Detect which cell encompasses the target text, then output its (X, Y) center coordinate. 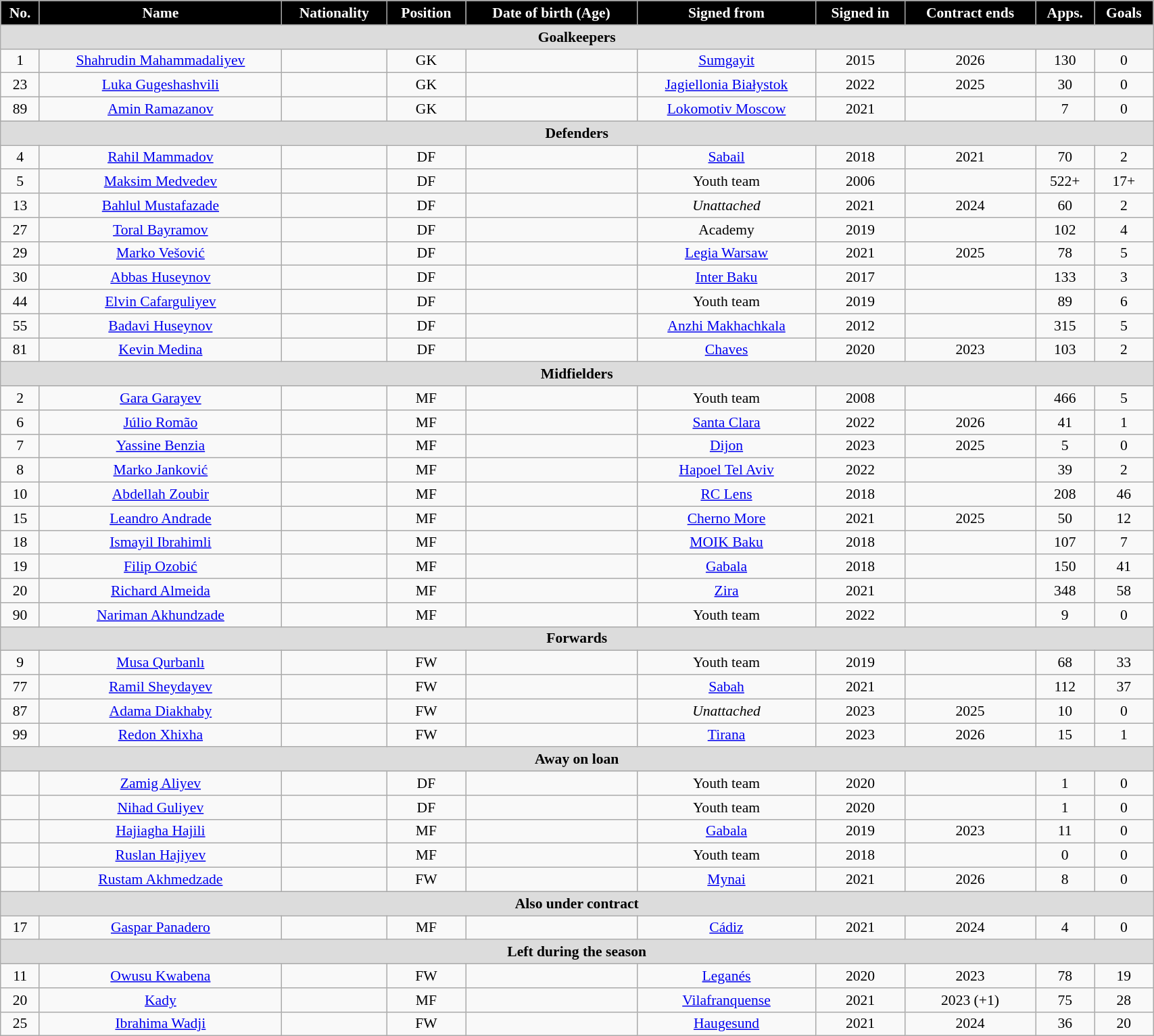
Academy (727, 230)
Zira (727, 591)
77 (20, 687)
522+ (1065, 182)
Nariman Akhundzade (160, 615)
Adama Diakhaby (160, 711)
112 (1065, 687)
Kevin Medina (160, 350)
2015 (860, 61)
Ismayil Ibrahimli (160, 543)
Júlio Romão (160, 422)
Sabah (727, 687)
Ibrahima Wadji (160, 1024)
Lokomotiv Moscow (727, 109)
Abbas Huseynov (160, 278)
37 (1124, 687)
Marko Janković (160, 470)
3 (1124, 278)
348 (1065, 591)
Mynai (727, 880)
60 (1065, 205)
Shahrudin Mahammadaliyev (160, 61)
39 (1065, 470)
133 (1065, 278)
Legia Warsaw (727, 253)
107 (1065, 543)
Cherno More (727, 518)
Position (426, 13)
Ruslan Hajiyev (160, 856)
Left during the season (577, 952)
Hajiagha Hajili (160, 831)
50 (1065, 518)
Kady (160, 1000)
Hapoel Tel Aviv (727, 470)
466 (1065, 398)
Leganés (727, 976)
Owusu Kwabena (160, 976)
44 (20, 302)
Cádiz (727, 928)
Defenders (577, 133)
208 (1065, 495)
Goalkeepers (577, 37)
Maksim Medvedev (160, 182)
Forwards (577, 639)
27 (20, 230)
70 (1065, 157)
2008 (860, 398)
Dijon (727, 446)
36 (1065, 1024)
33 (1124, 663)
Contract ends (971, 13)
Away on loan (577, 760)
Santa Clara (727, 422)
Rahil Mammadov (160, 157)
Midfielders (577, 374)
Signed in (860, 13)
315 (1065, 326)
Inter Baku (727, 278)
Rustam Akhmedzade (160, 880)
99 (20, 735)
Leandro Andrade (160, 518)
Tirana (727, 735)
Signed from (727, 13)
25 (20, 1024)
150 (1065, 567)
2017 (860, 278)
87 (20, 711)
Ramil Sheydayev (160, 687)
Gaspar Panadero (160, 928)
Goals (1124, 13)
Musa Qurbanlı (160, 663)
17+ (1124, 182)
23 (20, 85)
58 (1124, 591)
Haugesund (727, 1024)
130 (1065, 61)
81 (20, 350)
2012 (860, 326)
Chaves (727, 350)
Bahlul Mustafazade (160, 205)
RC Lens (727, 495)
Also under contract (577, 904)
102 (1065, 230)
Nihad Guliyev (160, 808)
Anzhi Makhachkala (727, 326)
MOIK Baku (727, 543)
Sumgayit (727, 61)
13 (20, 205)
90 (20, 615)
2006 (860, 182)
Filip Ozobić (160, 567)
Gara Garayev (160, 398)
Toral Bayramov (160, 230)
Nationality (334, 13)
Zamig Aliyev (160, 783)
Vilafranquense (727, 1000)
Badavi Huseynov (160, 326)
Yassine Benzia (160, 446)
2023 (+1) (971, 1000)
75 (1065, 1000)
Jagiellonia Białystok (727, 85)
Abdellah Zoubir (160, 495)
46 (1124, 495)
Richard Almeida (160, 591)
No. (20, 13)
55 (20, 326)
28 (1124, 1000)
Sabail (727, 157)
Marko Vešović (160, 253)
18 (20, 543)
103 (1065, 350)
Name (160, 13)
Redon Xhixha (160, 735)
68 (1065, 663)
29 (20, 253)
Elvin Cafarguliyev (160, 302)
17 (20, 928)
Apps. (1065, 13)
12 (1124, 518)
Amin Ramazanov (160, 109)
Luka Gugeshashvili (160, 85)
Date of birth (Age) (552, 13)
